For the text-containing cell, return its midpoint in (X, Y) coordinate format. 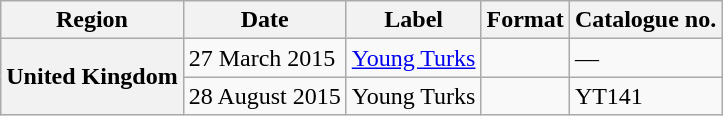
Catalogue no. (645, 20)
28 August 2015 (264, 96)
— (645, 58)
Region (92, 20)
Label (414, 20)
YT141 (645, 96)
United Kingdom (92, 77)
27 March 2015 (264, 58)
Format (525, 20)
Date (264, 20)
